Search for the cell housing the specified text and yield its [x, y] center coordinate. 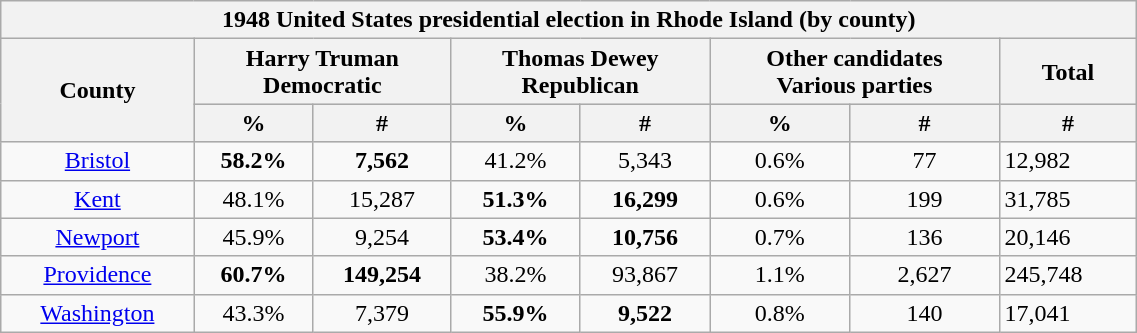
77 [924, 161]
12,982 [1068, 161]
149,254 [382, 275]
31,785 [1068, 199]
9,254 [382, 237]
51.3% [516, 199]
55.9% [516, 313]
1948 United States presidential election in Rhode Island (by county) [569, 20]
Bristol [98, 161]
Total [1068, 72]
15,287 [382, 199]
17,041 [1068, 313]
48.1% [254, 199]
Kent [98, 199]
1.1% [780, 275]
Other candidatesVarious parties [854, 72]
Harry TrumanDemocratic [322, 72]
16,299 [645, 199]
Washington [98, 313]
Newport [98, 237]
County [98, 90]
43.3% [254, 313]
10,756 [645, 237]
38.2% [516, 275]
45.9% [254, 237]
93,867 [645, 275]
9,522 [645, 313]
5,343 [645, 161]
2,627 [924, 275]
0.8% [780, 313]
Thomas DeweyRepublican [580, 72]
60.7% [254, 275]
20,146 [1068, 237]
41.2% [516, 161]
Providence [98, 275]
0.7% [780, 237]
199 [924, 199]
58.2% [254, 161]
245,748 [1068, 275]
7,562 [382, 161]
53.4% [516, 237]
7,379 [382, 313]
140 [924, 313]
136 [924, 237]
